Identify which cell holds the provided text, then report its [x, y] central coordinate. 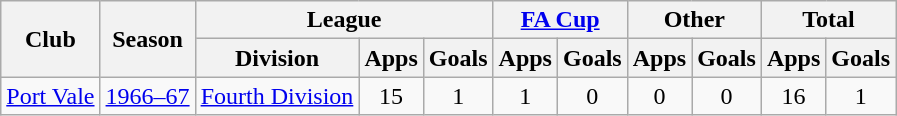
League [344, 20]
Fourth Division [277, 96]
Other [694, 20]
Port Vale [50, 96]
FA Cup [560, 20]
15 [391, 96]
Total [828, 20]
1966–67 [148, 96]
Division [277, 58]
Club [50, 39]
16 [793, 96]
Season [148, 39]
